Identify which cell holds the provided text, then report its (X, Y) central coordinate. 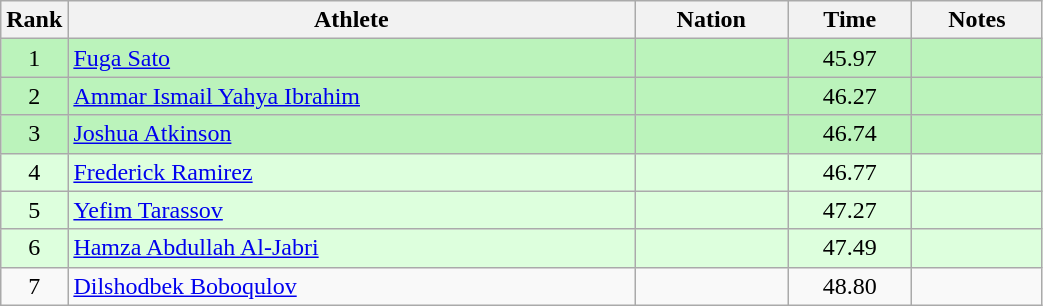
Time (850, 20)
Hamza Abdullah Al-Jabri (352, 248)
1 (34, 58)
46.77 (850, 172)
2 (34, 96)
7 (34, 286)
Joshua Atkinson (352, 134)
48.80 (850, 286)
Ammar Ismail Yahya Ibrahim (352, 96)
Frederick Ramirez (352, 172)
6 (34, 248)
Yefim Tarassov (352, 210)
46.27 (850, 96)
Nation (712, 20)
4 (34, 172)
Rank (34, 20)
45.97 (850, 58)
Athlete (352, 20)
3 (34, 134)
5 (34, 210)
Dilshodbek Boboqulov (352, 286)
Notes (977, 20)
47.27 (850, 210)
46.74 (850, 134)
Fuga Sato (352, 58)
47.49 (850, 248)
